Determine the (X, Y) coordinate at the center of the cell enclosing the given text.  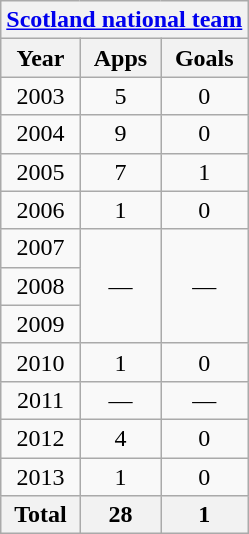
5 (120, 96)
Apps (120, 58)
2012 (40, 438)
2013 (40, 477)
2007 (40, 248)
Total (40, 515)
2011 (40, 400)
Scotland national team (124, 20)
28 (120, 515)
2006 (40, 210)
2010 (40, 362)
4 (120, 438)
2005 (40, 172)
2003 (40, 96)
Year (40, 58)
Goals (204, 58)
2008 (40, 286)
2004 (40, 134)
2009 (40, 324)
9 (120, 134)
7 (120, 172)
